From the cell containing the given text, extract its center point as (x, y) coordinate. 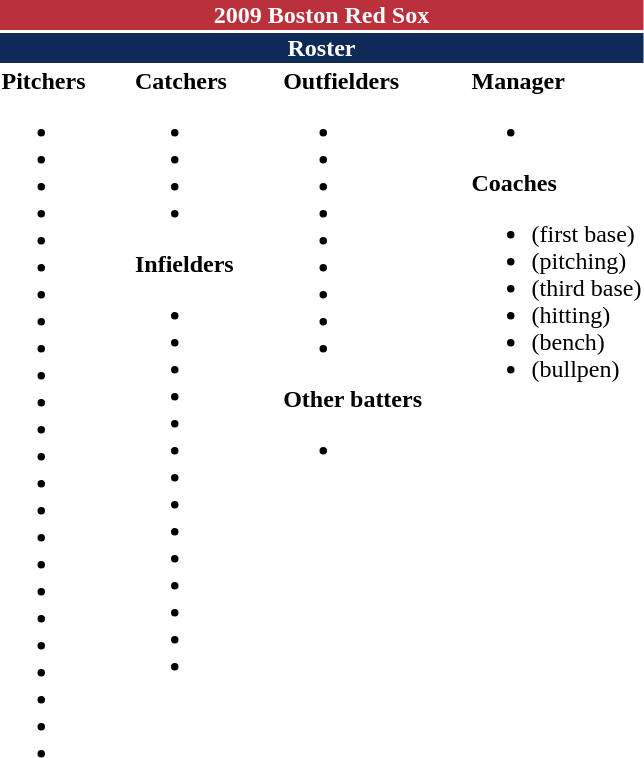
2009 Boston Red Sox (322, 15)
Roster (322, 48)
